Scan for the cell matching the given text and deliver its (x, y) coordinate at center. 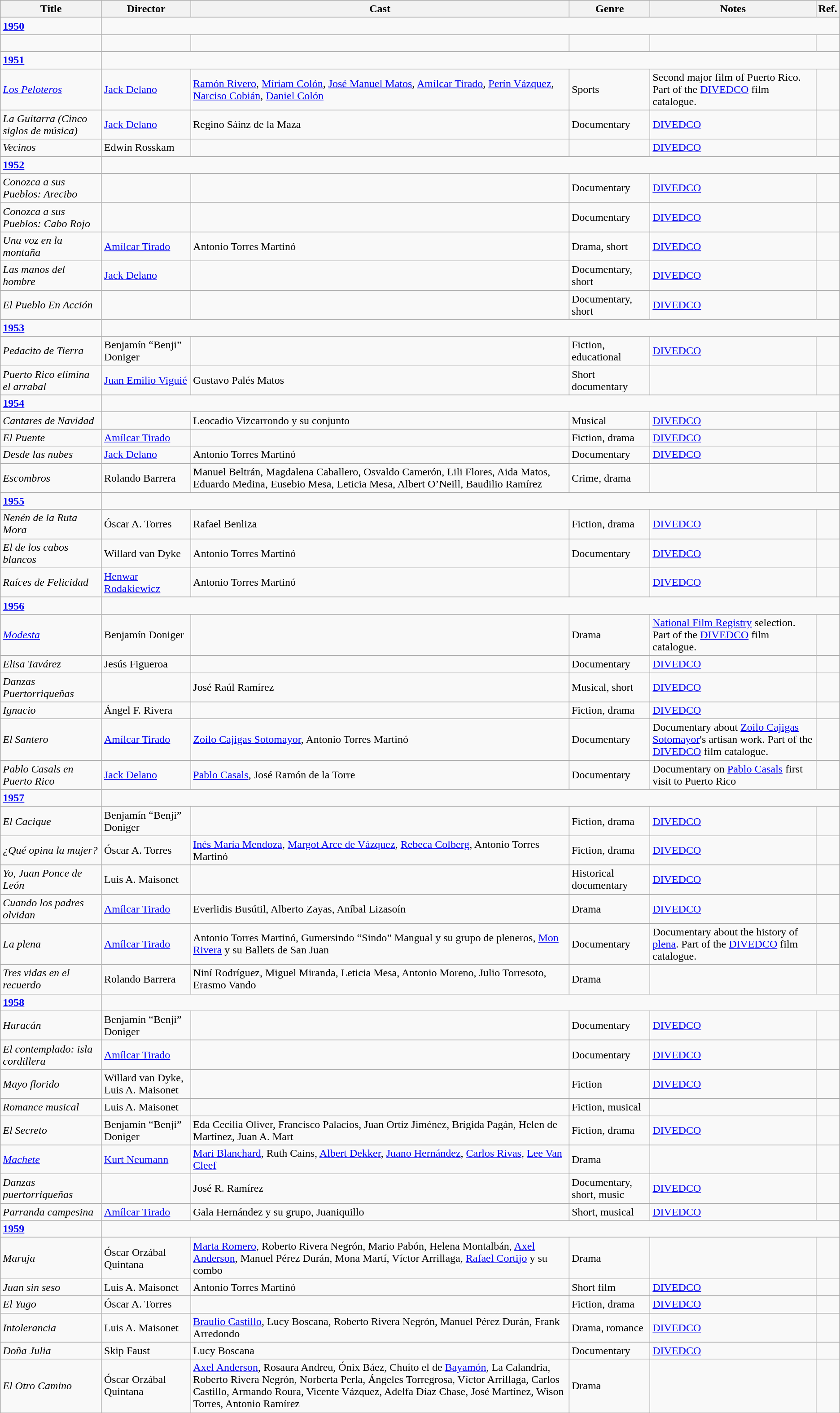
Rafael Benliza (380, 524)
1950 (51, 26)
El Pueblo En Acción (51, 304)
Niní Rodríguez, Miguel Miranda, Leticia Mesa, Antonio Moreno, Julio Torresoto, Erasmo Vando (380, 979)
Escombros (51, 478)
Title (51, 9)
El Cacique (51, 821)
El Yugo (51, 1304)
Short documentary (609, 381)
Ignacio (51, 711)
¿Qué opina la mujer? (51, 850)
Cantares de Navidad (51, 421)
Lucy Boscana (380, 1351)
Edwin Rosskam (146, 148)
Antonio Torres Martinó, Gumersindo “Sindo” Mangual y su grupo de pleneros, Mon Rivera y su Ballets de San Juan (380, 944)
Musical (609, 421)
Crime, drama (609, 478)
Juan sin seso (51, 1287)
El Otro Camino (51, 1386)
Ref. (827, 9)
Willard van Dyke, Luis A. Maisonet (146, 1084)
Inés María Mendoza, Margot Arce de Vázquez, Rebeca Colberg, Antonio Torres Martinó (380, 850)
Willard van Dyke (146, 553)
Elisa Tavárez (51, 664)
Juan Emilio Viguié (146, 381)
Una voz en la montaña (51, 246)
1954 (51, 404)
Second major film of Puerto Rico. Part of the DIVEDCO film catalogue. (733, 89)
Parranda campesina (51, 1212)
Pablo Casals, José Ramón de la Torre (380, 775)
El Secreto (51, 1130)
Musical, short (609, 687)
Danzas Puertorriqueñas (51, 687)
Puerto Rico elimina el arrabal (51, 381)
Documentary about the history of plena. Part of the DIVEDCO film catalogue. (733, 944)
Desde las nubes (51, 455)
Leocadio Vizcarrondo y su conjunto (380, 421)
Gustavo Palés Matos (380, 381)
Nenén de la Ruta Mora (51, 524)
Tres vidas en el recuerdo (51, 979)
1959 (51, 1229)
La Guitarra (Cinco siglos de música) (51, 125)
Romance musical (51, 1107)
Modesta (51, 635)
El Puente (51, 438)
1951 (51, 60)
Yo, Juan Ponce de León (51, 880)
Documentary about Zoilo Cajigas Sotomayor's artisan work. Part of the DIVEDCO film catalogue. (733, 740)
Conozca a sus Pueblos: Cabo Rojo (51, 217)
Fiction, musical (609, 1107)
José R. Ramírez (380, 1189)
1958 (51, 1002)
Zoilo Cajigas Sotomayor, Antonio Torres Martinó (380, 740)
Drama, romance (609, 1328)
Pablo Casals en Puerto Rico (51, 775)
Benjamín Doniger (146, 635)
Huracán (51, 1025)
El contemplado: isla cordillera (51, 1055)
Kurt Neumann (146, 1160)
Pedacito de Tierra (51, 351)
1957 (51, 798)
Mayo florido (51, 1084)
Danzas puertorriqueñas (51, 1189)
Raíces de Felicidad (51, 583)
Conozca a sus Pueblos: Arecibo (51, 188)
Director (146, 9)
Documentary on Pablo Casals first visit to Puerto Rico (733, 775)
La plena (51, 944)
Sports (609, 89)
Drama, short (609, 246)
1955 (51, 501)
José Raúl Ramírez (380, 687)
Documentary, short, music (609, 1189)
El Santero (51, 740)
Fiction (609, 1084)
Ramón Rivero, Míriam Colón, José Manuel Matos, Amílcar Tirado, Perín Vázquez, Narciso Cobián, Daniel Colón (380, 89)
1956 (51, 606)
Machete (51, 1160)
Cuando los padres olvidan (51, 908)
Ángel F. Rivera (146, 711)
Henwar Rodakiewicz (146, 583)
National Film Registry selection. Part of the DIVEDCO film catalogue. (733, 635)
El de los cabos blancos (51, 553)
1953 (51, 328)
Jesús Figueroa (146, 664)
Las manos del hombre (51, 276)
Braulio Castillo, Lucy Boscana, Roberto Rivera Negrón, Manuel Pérez Durán, Frank Arredondo (380, 1328)
Maruja (51, 1258)
Eda Cecilia Oliver, Francisco Palacios, Juan Ortiz Jiménez, Brígida Pagán, Helen de Martínez, Juan A. Mart (380, 1130)
Historical documentary (609, 880)
Cast (380, 9)
Short film (609, 1287)
Intolerancia (51, 1328)
Short, musical (609, 1212)
Gala Hernández y su grupo, Juaniquillo (380, 1212)
Everlidis Busútil, Alberto Zayas, Aníbal Lizasoín (380, 908)
Notes (733, 9)
Doña Julia (51, 1351)
Mari Blanchard, Ruth Cains, Albert Dekker, Juano Hernández, Carlos Rivas, Lee Van Cleef (380, 1160)
Fiction, educational (609, 351)
Skip Faust (146, 1351)
Vecinos (51, 148)
Genre (609, 9)
Los Peloteros (51, 89)
Regino Sáinz de la Maza (380, 125)
1952 (51, 165)
